Capture the cell that displays the provided text and extract its [x, y] central coordinate. 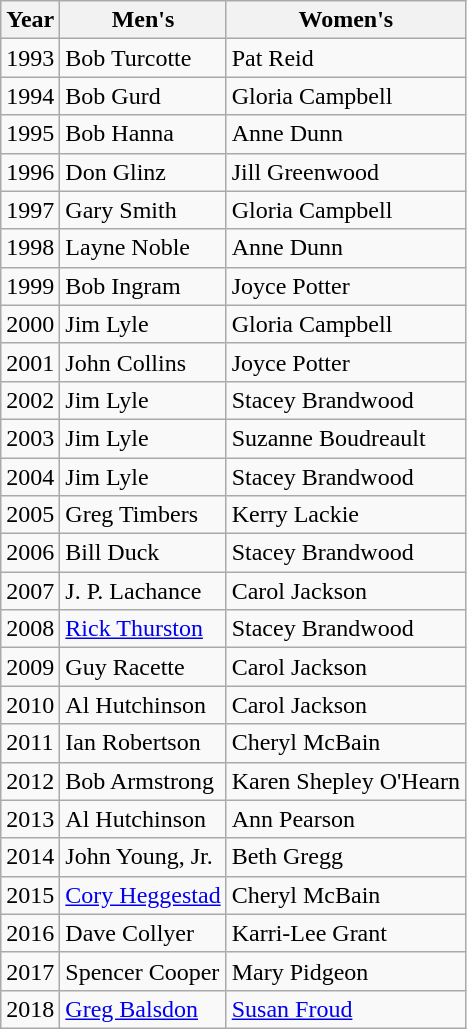
Gary Smith [143, 210]
2011 [30, 743]
Bob Ingram [143, 286]
1993 [30, 58]
2018 [30, 1009]
Dave Collyer [143, 933]
Don Glinz [143, 172]
Susan Froud [346, 1009]
J. P. Lachance [143, 591]
Greg Balsdon [143, 1009]
Kerry Lackie [346, 515]
2012 [30, 781]
2010 [30, 705]
2017 [30, 971]
Cory Heggestad [143, 895]
2007 [30, 591]
Rick Thurston [143, 629]
2006 [30, 553]
1995 [30, 134]
2000 [30, 324]
Ann Pearson [346, 819]
Women's [346, 20]
2016 [30, 933]
1998 [30, 248]
Mary Pidgeon [346, 971]
1999 [30, 286]
2004 [30, 477]
2014 [30, 857]
Pat Reid [346, 58]
Guy Racette [143, 667]
Spencer Cooper [143, 971]
John Collins [143, 362]
2001 [30, 362]
2009 [30, 667]
Greg Timbers [143, 515]
Suzanne Boudreault [346, 438]
1994 [30, 96]
2005 [30, 515]
1997 [30, 210]
Bob Gurd [143, 96]
Bob Hanna [143, 134]
Beth Gregg [346, 857]
2013 [30, 819]
2008 [30, 629]
2015 [30, 895]
John Young, Jr. [143, 857]
Karen Shepley O'Hearn [346, 781]
Ian Robertson [143, 743]
Jill Greenwood [346, 172]
Karri-Lee Grant [346, 933]
Men's [143, 20]
Bob Armstrong [143, 781]
Bill Duck [143, 553]
2002 [30, 400]
Year [30, 20]
Layne Noble [143, 248]
2003 [30, 438]
Bob Turcotte [143, 58]
1996 [30, 172]
